Detect which cell encompasses the target text, then output its (X, Y) center coordinate. 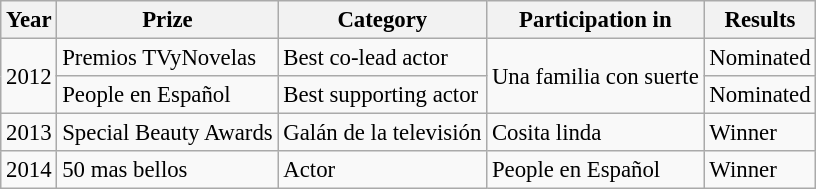
Results (760, 20)
Category (382, 20)
Prize (168, 20)
2014 (29, 170)
Participation in (596, 20)
Galán de la televisión (382, 133)
Premios TVyNovelas (168, 58)
Actor (382, 170)
Best supporting actor (382, 95)
2013 (29, 133)
Una familia con suerte (596, 76)
50 mas bellos (168, 170)
2012 (29, 76)
Special Beauty Awards (168, 133)
Year (29, 20)
Best co-lead actor (382, 58)
Cosita linda (596, 133)
